Extract the [X, Y] coordinate from the center of the cell holding the provided text.  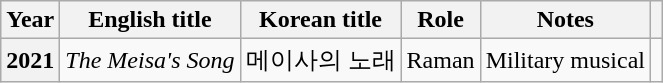
Korean title [320, 20]
Role [440, 20]
Military musical [565, 60]
English title [150, 20]
Notes [565, 20]
2021 [30, 60]
The Meisa's Song [150, 60]
메이사의 노래 [320, 60]
Year [30, 20]
Raman [440, 60]
